Identify which cell holds the provided text, then report its [x, y] central coordinate. 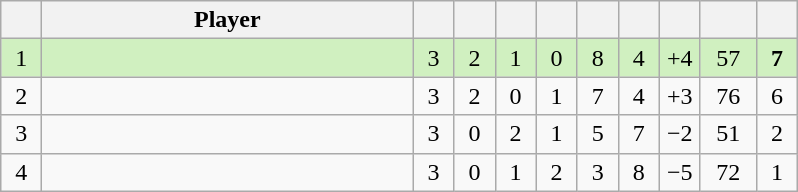
Player [228, 20]
+4 [680, 58]
5 [598, 134]
57 [728, 58]
−5 [680, 172]
−2 [680, 134]
76 [728, 96]
6 [776, 96]
51 [728, 134]
72 [728, 172]
+3 [680, 96]
